From the cell containing the given text, extract its center point as (X, Y) coordinate. 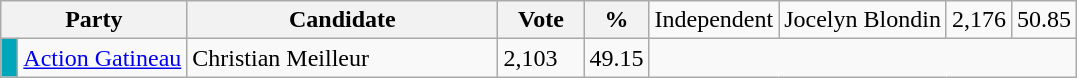
Party (94, 20)
2,176 (978, 20)
2,103 (541, 58)
50.85 (1044, 20)
Candidate (342, 20)
Christian Meilleur (342, 58)
Independent (714, 20)
49.15 (616, 58)
% (616, 20)
Action Gatineau (102, 58)
Jocelyn Blondin (863, 20)
Vote (541, 20)
